Find where the given text appears and provide that cell's center as (X, Y) coordinate. 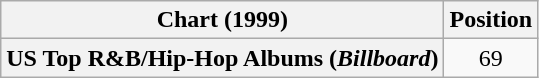
US Top R&B/Hip-Hop Albums (Billboard) (222, 58)
Position (491, 20)
69 (491, 58)
Chart (1999) (222, 20)
